Detect which cell encompasses the target text, then output its [x, y] center coordinate. 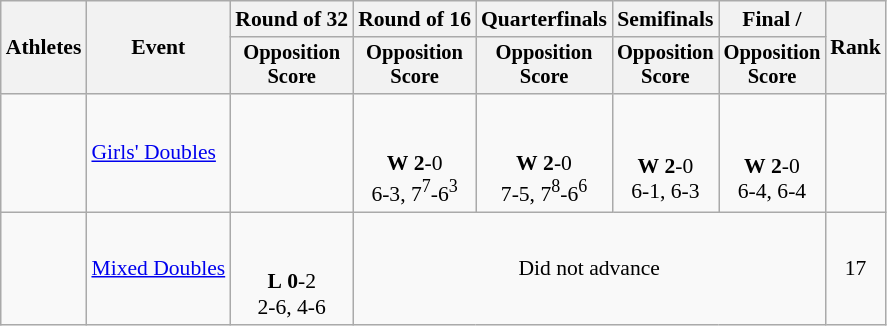
17 [856, 268]
W 2-0 6-4, 6-4 [772, 153]
Round of 16 [414, 19]
Rank [856, 48]
Semifinals [666, 19]
Mixed Doubles [158, 268]
W 2-0 7-5, 78-66 [544, 153]
W 2-0 6-3, 77-63 [414, 153]
Event [158, 48]
W 2-0 6-1, 6-3 [666, 153]
Girls' Doubles [158, 153]
L 0-2 2-6, 4-6 [292, 268]
Quarterfinals [544, 19]
Final / [772, 19]
Did not advance [589, 268]
Round of 32 [292, 19]
Athletes [44, 48]
